Extract the (x, y) coordinate from the center of the cell holding the provided text.  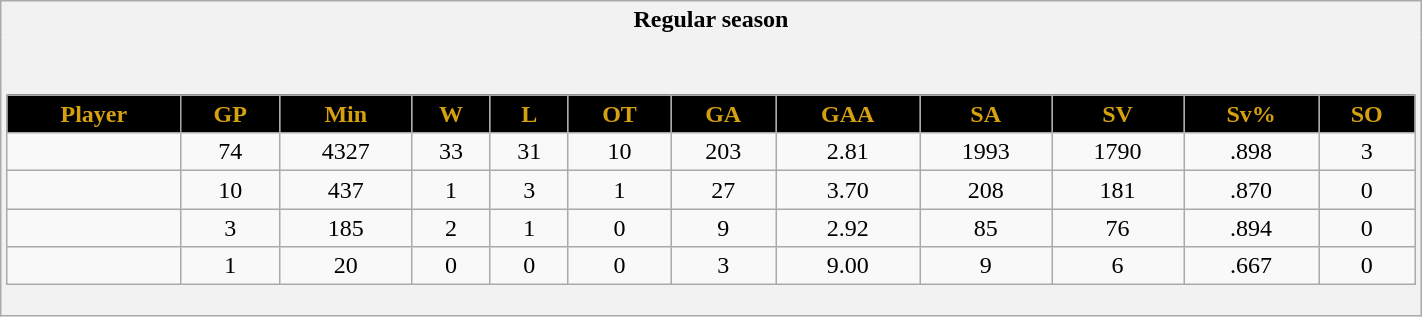
208 (986, 190)
3.70 (848, 190)
74 (230, 152)
185 (346, 228)
Player (94, 114)
33 (451, 152)
GAA (848, 114)
OT (619, 114)
GP (230, 114)
6 (1118, 266)
SO (1367, 114)
W (451, 114)
.870 (1252, 190)
GA (724, 114)
20 (346, 266)
SV (1118, 114)
.894 (1252, 228)
Min (346, 114)
L (529, 114)
2.81 (848, 152)
181 (1118, 190)
31 (529, 152)
85 (986, 228)
2.92 (848, 228)
Sv% (1252, 114)
203 (724, 152)
Regular season (711, 20)
.898 (1252, 152)
1993 (986, 152)
4327 (346, 152)
9.00 (848, 266)
76 (1118, 228)
1790 (1118, 152)
2 (451, 228)
SA (986, 114)
.667 (1252, 266)
437 (346, 190)
27 (724, 190)
